Detect which cell encompasses the target text, then output its [x, y] center coordinate. 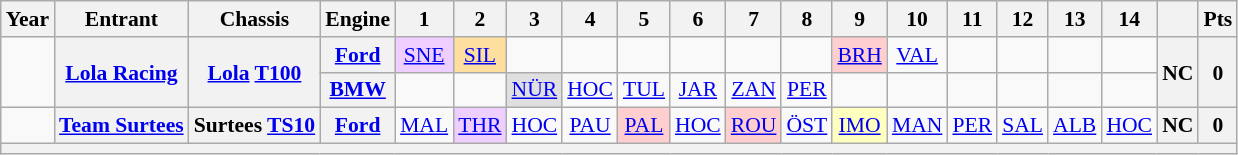
SIL [480, 55]
NÜR [535, 90]
BMW [358, 90]
MAL [424, 126]
5 [644, 19]
7 [754, 19]
11 [972, 19]
ALB [1074, 126]
Engine [358, 19]
14 [1129, 19]
TUL [644, 90]
SAL [1022, 126]
Lola Racing [122, 72]
Lola T100 [254, 72]
IMO [860, 126]
Team Surtees [122, 126]
12 [1022, 19]
9 [860, 19]
4 [590, 19]
ÖST [806, 126]
Chassis [254, 19]
2 [480, 19]
13 [1074, 19]
ZAN [754, 90]
Surtees TS10 [254, 126]
8 [806, 19]
10 [918, 19]
Pts [1218, 19]
1 [424, 19]
JAR [698, 90]
PAU [590, 126]
PAL [644, 126]
BRH [860, 55]
Entrant [122, 19]
ROU [754, 126]
SNE [424, 55]
6 [698, 19]
3 [535, 19]
Year [28, 19]
THR [480, 126]
VAL [918, 55]
MAN [918, 126]
